Search for the cell housing the specified text and yield its (X, Y) center coordinate. 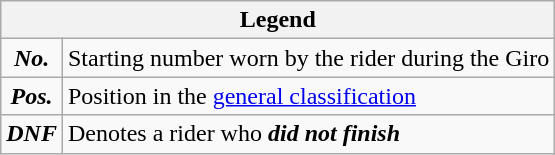
DNF (32, 134)
Legend (278, 20)
Denotes a rider who did not finish (308, 134)
Position in the general classification (308, 96)
Pos. (32, 96)
Starting number worn by the rider during the Giro (308, 58)
No. (32, 58)
